Search for the cell housing the specified text and yield its [X, Y] center coordinate. 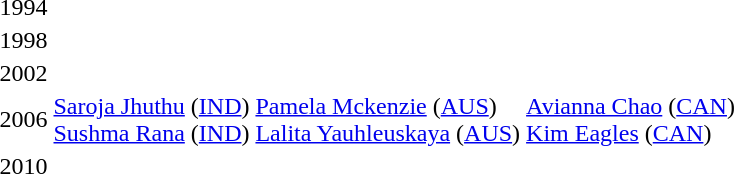
Pamela Mckenzie (AUS) Lalita Yauhleuskaya (AUS) [388, 120]
Saroja Jhuthu (IND) Sushma Rana (IND) [152, 120]
